Locate the cell with the specified text and output its (x, y) center coordinate. 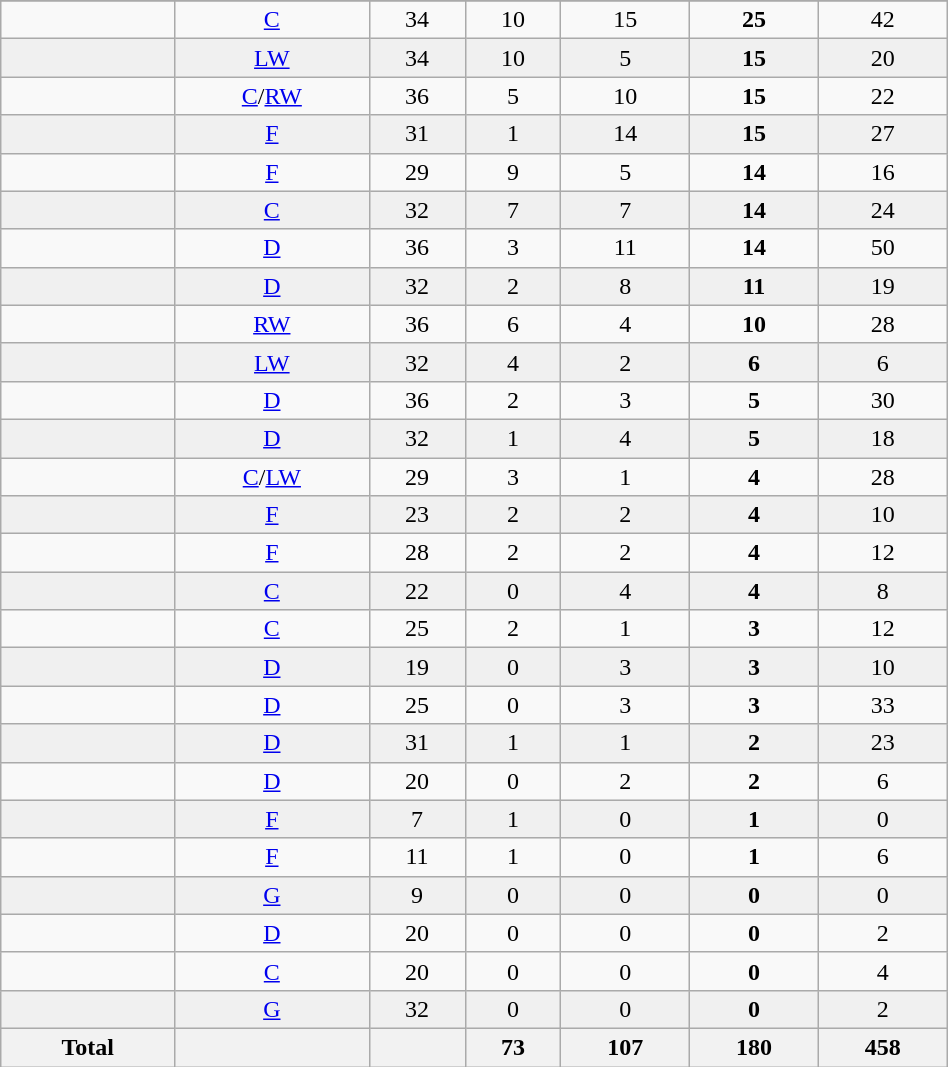
107 (626, 1047)
24 (882, 210)
180 (754, 1047)
RW (272, 324)
C/LW (272, 477)
73 (513, 1047)
16 (882, 172)
50 (882, 248)
Total (88, 1047)
33 (882, 705)
42 (882, 20)
458 (882, 1047)
30 (882, 400)
C/RW (272, 96)
27 (882, 134)
18 (882, 438)
